Determine the (x, y) coordinate at the center of the cell enclosing the given text.  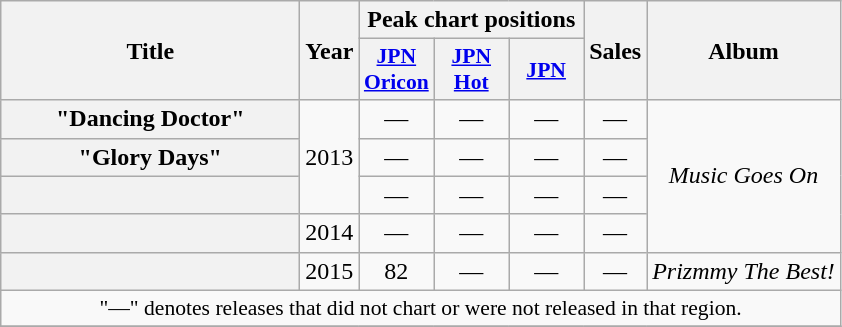
"—" denotes releases that did not chart or were not released in that region. (421, 308)
2013 (330, 157)
JPN (546, 70)
Year (330, 50)
"Glory Days" (150, 157)
Music Goes On (744, 176)
Sales (616, 50)
Album (744, 50)
Prizmmy The Best! (744, 271)
Peak chart positions (472, 20)
2015 (330, 271)
JPNHot (472, 70)
Title (150, 50)
"Dancing Doctor" (150, 119)
82 (396, 271)
JPNOricon (396, 70)
2014 (330, 233)
